Capture the cell that displays the provided text and extract its (X, Y) central coordinate. 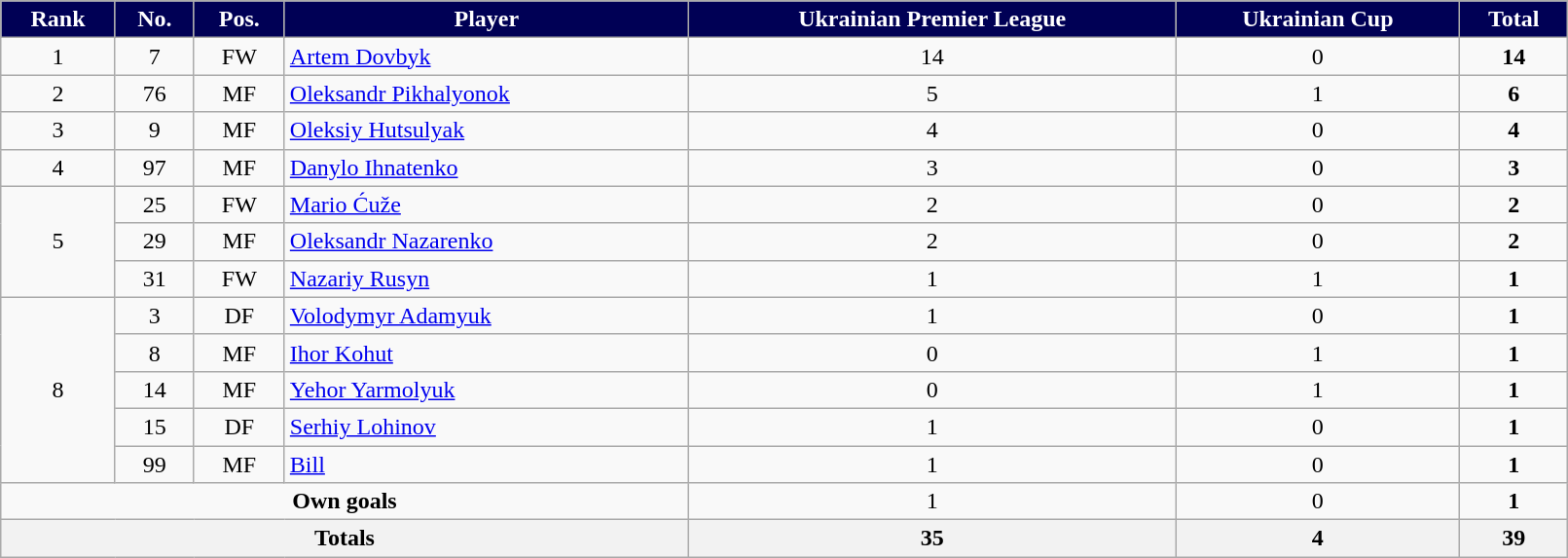
99 (154, 465)
Oleksandr Pikhalyonok (487, 93)
Ukrainian Premier League (932, 19)
No. (154, 19)
Danylo Ihnatenko (487, 167)
9 (154, 130)
31 (154, 279)
Rank (58, 19)
Oleksiy Hutsulyak (487, 130)
97 (154, 167)
76 (154, 93)
Own goals (345, 502)
25 (154, 205)
35 (932, 539)
Total (1514, 19)
Player (487, 19)
Yehor Yarmolyuk (487, 390)
Ihor Kohut (487, 353)
29 (154, 242)
Totals (345, 539)
Pos. (239, 19)
Mario Ćuže (487, 205)
Serhiy Lohinov (487, 427)
39 (1514, 539)
Oleksandr Nazarenko (487, 242)
Bill (487, 465)
Ukrainian Cup (1318, 19)
6 (1514, 93)
15 (154, 427)
Nazariy Rusyn (487, 279)
Artem Dovbyk (487, 56)
Volodymyr Adamyuk (487, 316)
7 (154, 56)
